For the text-containing cell, return its midpoint in [x, y] coordinate format. 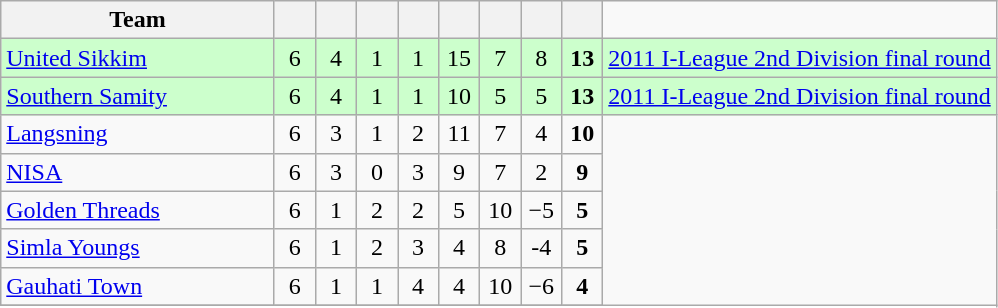
Team [138, 20]
Golden Threads [138, 210]
NISA [138, 172]
−6 [542, 286]
United Sikkim [138, 58]
0 [376, 172]
Simla Youngs [138, 248]
Langsning [138, 134]
Gauhati Town [138, 286]
−5 [542, 210]
-4 [542, 248]
Southern Samity [138, 96]
11 [460, 134]
15 [460, 58]
